Detect which cell encompasses the target text, then output its [x, y] center coordinate. 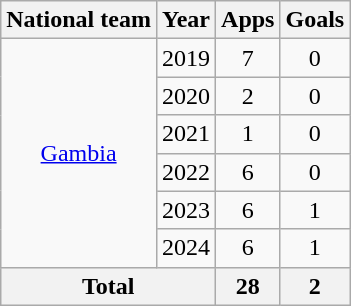
7 [248, 58]
Total [108, 286]
2021 [186, 134]
Year [186, 20]
Goals [315, 20]
2020 [186, 96]
2019 [186, 58]
2023 [186, 210]
Apps [248, 20]
National team [79, 20]
Gambia [79, 153]
2022 [186, 172]
2024 [186, 248]
28 [248, 286]
